Return [x, y] of the center of cell containing provided text 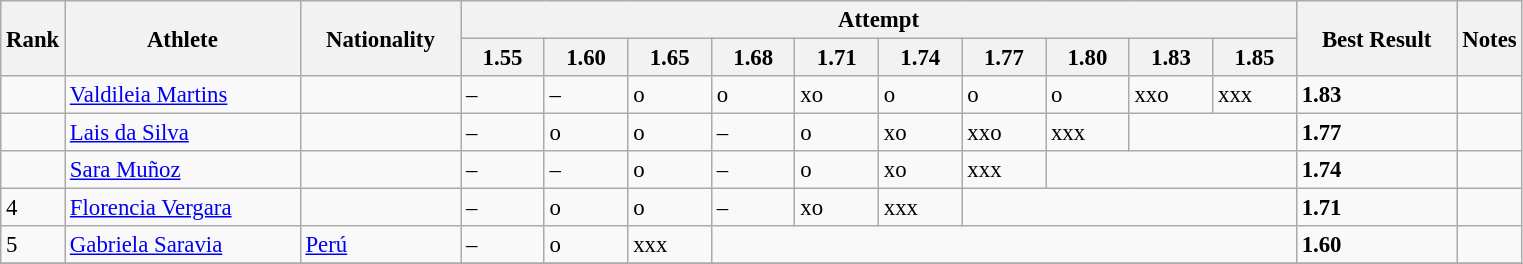
Rank [33, 38]
Sara Muñoz [183, 170]
1.80 [1088, 58]
Perú [380, 245]
5 [33, 245]
Attempt [879, 20]
1.65 [670, 58]
1.68 [753, 58]
1.55 [503, 58]
Florencia Vergara [183, 208]
Valdileia Martins [183, 95]
Best Result [1376, 38]
4 [33, 208]
Athlete [183, 38]
Notes [1490, 38]
Lais da Silva [183, 133]
Nationality [380, 38]
Gabriela Saravia [183, 245]
1.85 [1255, 58]
